Provide the (x, y) coordinate of the cell's center where the given text is located.  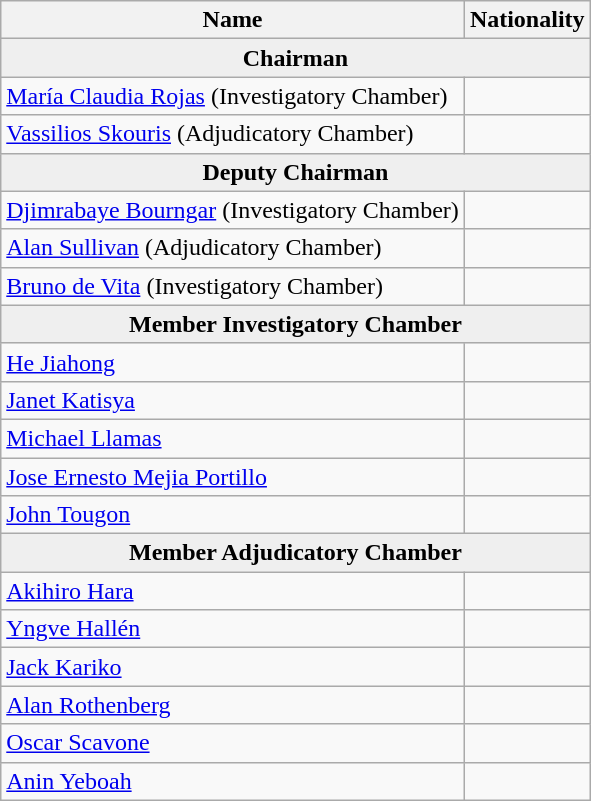
Djimrabaye Bourngar (Investigatory Chamber) (233, 210)
Vassilios Skouris (Adjudicatory Chamber) (233, 134)
Michael Llamas (233, 438)
John Tougon (233, 515)
Oscar Scavone (233, 743)
He Jiahong (233, 362)
Jose Ernesto Mejia Portillo (233, 477)
Member Adjudicatory Chamber (296, 553)
Jack Kariko (233, 667)
Alan Rothenberg (233, 705)
Nationality (527, 20)
Janet Katisya (233, 400)
Deputy Chairman (296, 172)
Chairman (296, 58)
Name (233, 20)
Alan Sullivan (Adjudicatory Chamber) (233, 248)
Bruno de Vita (Investigatory Chamber) (233, 286)
Akihiro Hara (233, 591)
Member Investigatory Chamber (296, 324)
María Claudia Rojas (Investigatory Chamber) (233, 96)
Anin Yeboah (233, 781)
Yngve Hallén (233, 629)
